Pinpoint the cell where the given text exists, returning its [X, Y] midpoint coordinate. 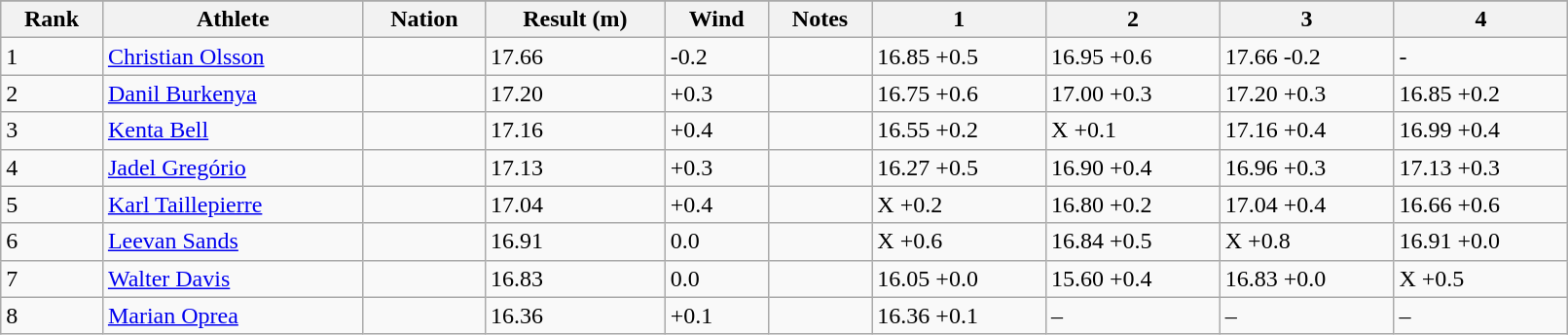
-0.2 [716, 56]
Marian Oprea [233, 316]
6 [53, 242]
16.55 +0.2 [960, 130]
16.83 +0.0 [1306, 279]
16.91 [576, 242]
16.90 +0.4 [1133, 167]
+0.1 [716, 316]
17.66 [576, 56]
16.85 +0.5 [960, 56]
Athlete [233, 19]
17.13 +0.3 [1481, 167]
16.66 +0.6 [1481, 205]
X +0.1 [1133, 130]
17.04 +0.4 [1306, 205]
X +0.6 [960, 242]
17.16 [576, 130]
16.83 [576, 279]
Notes [820, 19]
Leevan Sands [233, 242]
Christian Olsson [233, 56]
Karl Taillepierre [233, 205]
17.20 +0.3 [1306, 93]
17.13 [576, 167]
17.66 -0.2 [1306, 56]
Jadel Gregório [233, 167]
17.20 [576, 93]
Wind [716, 19]
Danil Burkenya [233, 93]
16.96 +0.3 [1306, 167]
7 [53, 279]
16.84 +0.5 [1133, 242]
16.36 [576, 316]
16.27 +0.5 [960, 167]
17.04 [576, 205]
Rank [53, 19]
16.05 +0.0 [960, 279]
16.91 +0.0 [1481, 242]
16.85 +0.2 [1481, 93]
Nation [424, 19]
16.80 +0.2 [1133, 205]
Walter Davis [233, 279]
15.60 +0.4 [1133, 279]
5 [53, 205]
- [1481, 56]
Result (m) [576, 19]
17.00 +0.3 [1133, 93]
8 [53, 316]
Kenta Bell [233, 130]
17.16 +0.4 [1306, 130]
16.95 +0.6 [1133, 56]
X +0.8 [1306, 242]
X +0.5 [1481, 279]
X +0.2 [960, 205]
16.99 +0.4 [1481, 130]
16.36 +0.1 [960, 316]
16.75 +0.6 [960, 93]
